Extract the [x, y] coordinate from the center of the cell holding the provided text.  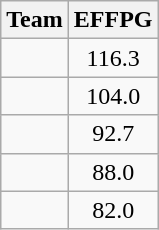
82.0 [113, 210]
104.0 [113, 96]
Team [35, 20]
88.0 [113, 172]
EFFPG [113, 20]
116.3 [113, 58]
92.7 [113, 134]
